Find where the given text appears and provide that cell's center as (x, y) coordinate. 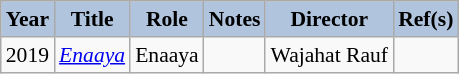
Wajahat Rauf (329, 55)
Year (28, 19)
Notes (235, 19)
Director (329, 19)
2019 (28, 55)
Ref(s) (426, 19)
Role (167, 19)
Title (92, 19)
